Output the (X, Y) coordinate of the center of the cell containing the given text.  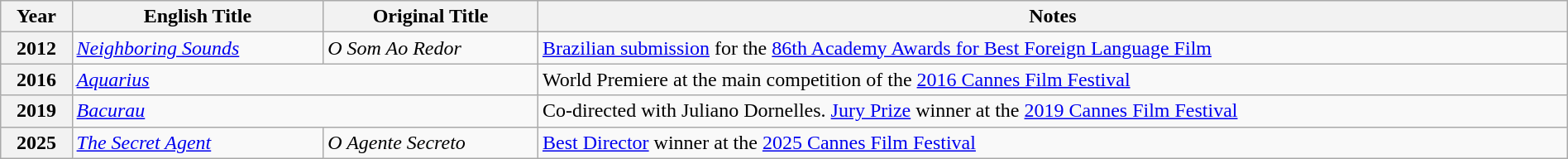
O Agente Secreto (431, 142)
2025 (36, 142)
2016 (36, 79)
Bacurau (304, 111)
2012 (36, 48)
Original Title (431, 17)
Aquarius (304, 79)
O Som Ao Redor (431, 48)
Best Director winner at the 2025 Cannes Film Festival (1052, 142)
Co-directed with Juliano Dornelles. Jury Prize winner at the 2019 Cannes Film Festival (1052, 111)
The Secret Agent (198, 142)
Year (36, 17)
Notes (1052, 17)
Neighboring Sounds (198, 48)
English Title (198, 17)
Brazilian submission for the 86th Academy Awards for Best Foreign Language Film (1052, 48)
2019 (36, 111)
World Premiere at the main competition of the 2016 Cannes Film Festival (1052, 79)
